Extract the [X, Y] coordinate from the center of the cell holding the provided text.  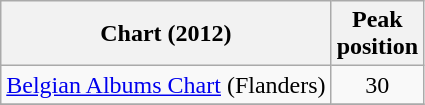
Belgian Albums Chart (Flanders) [166, 85]
30 [377, 85]
Chart (2012) [166, 34]
Peakposition [377, 34]
